Detect which cell encompasses the target text, then output its [x, y] center coordinate. 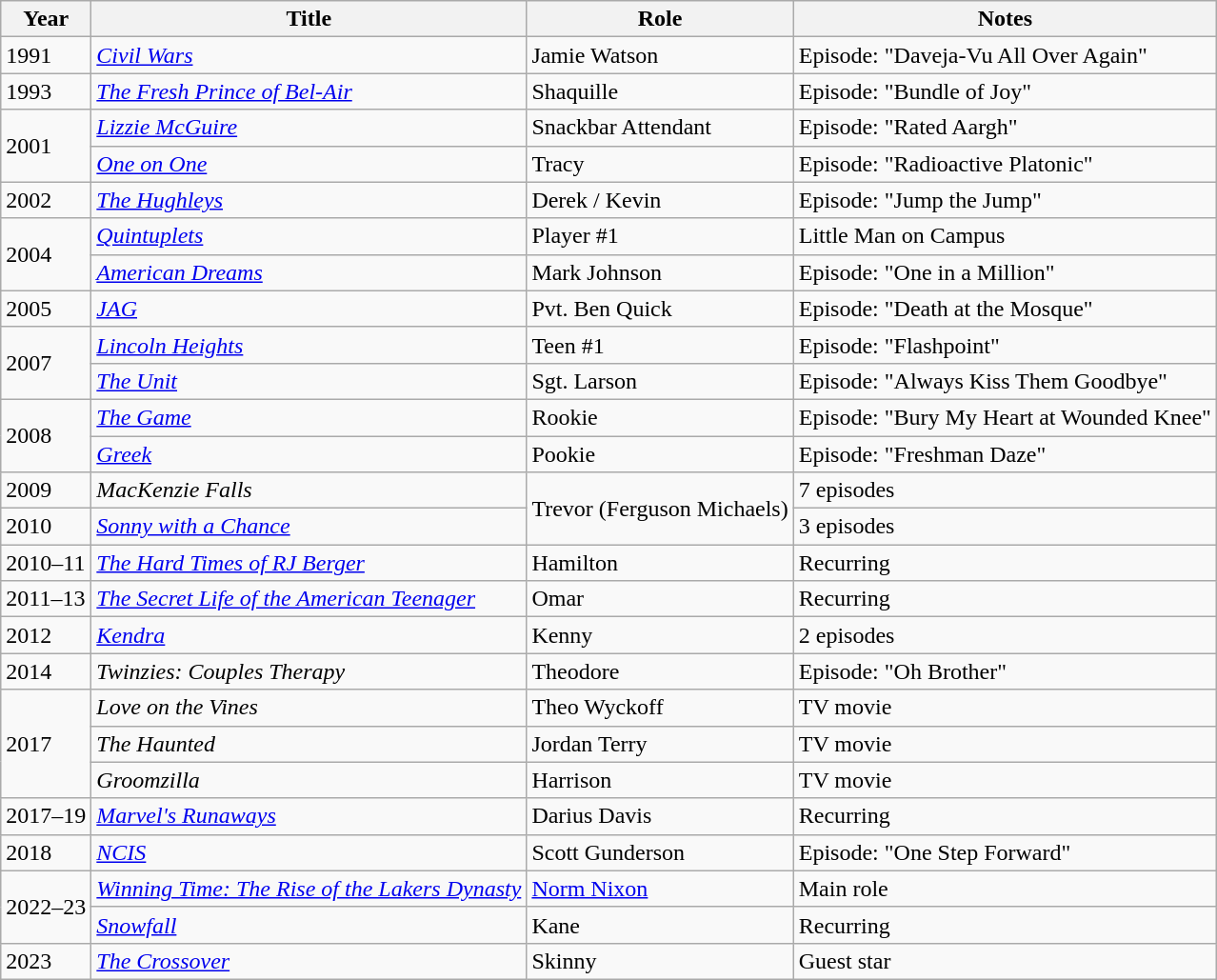
Episode: "One Step Forward" [1005, 852]
Pvt. Ben Quick [660, 309]
The Unit [309, 381]
Quintuplets [309, 236]
Little Man on Campus [1005, 236]
2011–13 [46, 599]
Pookie [660, 454]
Rookie [660, 417]
NCIS [309, 852]
Episode: "One in a Million" [1005, 272]
Kane [660, 925]
Marvel's Runaways [309, 816]
Episode: "Jump the Jump" [1005, 200]
Player #1 [660, 236]
Winning Time: The Rise of the Lakers Dynasty [309, 889]
2007 [46, 363]
2018 [46, 852]
The Crossover [309, 961]
Greek [309, 454]
Derek / Kevin [660, 200]
Theodore [660, 671]
The Secret Life of the American Teenager [309, 599]
American Dreams [309, 272]
Episode: "Flashpoint" [1005, 345]
Lizzie McGuire [309, 128]
Skinny [660, 961]
Episode: "Oh Brother" [1005, 671]
Tracy [660, 164]
Episode: "Freshman Daze" [1005, 454]
Title [309, 19]
2012 [46, 635]
Main role [1005, 889]
Role [660, 19]
Kendra [309, 635]
Episode: "Death at the Mosque" [1005, 309]
2009 [46, 490]
Sgt. Larson [660, 381]
Mark Johnson [660, 272]
Jamie Watson [660, 55]
2008 [46, 435]
Episode: "Bundle of Joy" [1005, 91]
The Hughleys [309, 200]
2010 [46, 527]
Theo Wyckoff [660, 708]
2022–23 [46, 907]
Episode: "Bury My Heart at Wounded Knee" [1005, 417]
Scott Gunderson [660, 852]
Twinzies: Couples Therapy [309, 671]
2001 [46, 146]
MacKenzie Falls [309, 490]
2017–19 [46, 816]
Snowfall [309, 925]
Sonny with a Chance [309, 527]
Harrison [660, 780]
2004 [46, 254]
Notes [1005, 19]
Norm Nixon [660, 889]
Guest star [1005, 961]
2002 [46, 200]
Civil Wars [309, 55]
Teen #1 [660, 345]
2 episodes [1005, 635]
Trevor (Ferguson Michaels) [660, 509]
The Hard Times of RJ Berger [309, 563]
The Game [309, 417]
Lincoln Heights [309, 345]
Episode: "Rated Aargh" [1005, 128]
2023 [46, 961]
2017 [46, 744]
JAG [309, 309]
Episode: "Daveja-Vu All Over Again" [1005, 55]
Darius Davis [660, 816]
1991 [46, 55]
3 episodes [1005, 527]
One on One [309, 164]
Groomzilla [309, 780]
Love on the Vines [309, 708]
Hamilton [660, 563]
Year [46, 19]
Episode: "Always Kiss Them Goodbye" [1005, 381]
Episode: "Radioactive Platonic" [1005, 164]
7 episodes [1005, 490]
The Fresh Prince of Bel-Air [309, 91]
Snackbar Attendant [660, 128]
2010–11 [46, 563]
Jordan Terry [660, 744]
1993 [46, 91]
2014 [46, 671]
Kenny [660, 635]
The Haunted [309, 744]
2005 [46, 309]
Shaquille [660, 91]
Omar [660, 599]
